Pinpoint the cell where the given text exists, returning its (X, Y) midpoint coordinate. 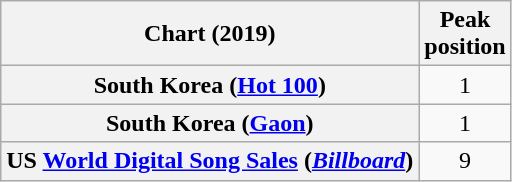
South Korea (Gaon) (210, 123)
9 (465, 161)
US World Digital Song Sales (Billboard) (210, 161)
South Korea (Hot 100) (210, 85)
Peakposition (465, 34)
Chart (2019) (210, 34)
